Return [x, y] of the center of cell containing provided text 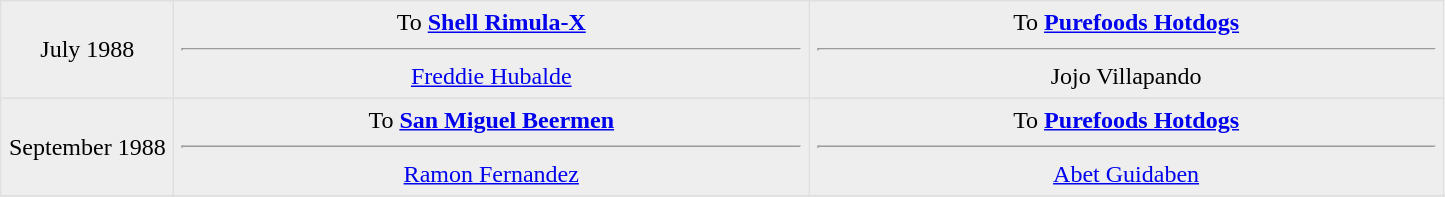
To Purefoods HotdogsJojo Villapando [1126, 50]
July 1988 [88, 50]
September 1988 [88, 147]
To Purefoods HotdogsAbet Guidaben [1126, 147]
To Shell Rimula-XFreddie Hubalde [492, 50]
To San Miguel BeermenRamon Fernandez [492, 147]
